For the text-containing cell, return its midpoint in [x, y] coordinate format. 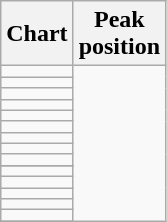
Chart [37, 34]
Peakposition [119, 34]
